Search for the cell housing the specified text and yield its (X, Y) center coordinate. 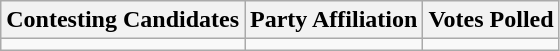
Party Affiliation (334, 20)
Contesting Candidates (123, 20)
Votes Polled (491, 20)
